Provide the [X, Y] coordinate of the cell's center where the given text is located.  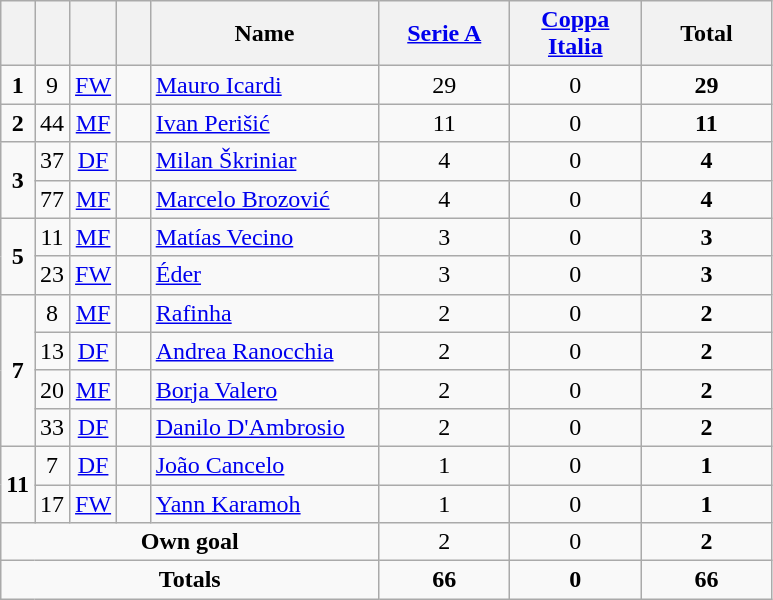
23 [52, 275]
João Cancelo [264, 465]
Matías Vecino [264, 237]
Marcelo Brozović [264, 199]
Éder [264, 275]
Mauro Icardi [264, 85]
Name [264, 34]
Total [706, 34]
17 [52, 503]
Own goal [190, 542]
Milan Škriniar [264, 161]
44 [52, 123]
13 [52, 351]
20 [52, 389]
33 [52, 427]
Borja Valero [264, 389]
5 [18, 256]
Totals [190, 580]
Danilo D'Ambrosio [264, 427]
8 [52, 313]
9 [52, 85]
Ivan Perišić [264, 123]
Andrea Ranocchia [264, 351]
77 [52, 199]
Coppa Italia [576, 34]
Serie A [444, 34]
Yann Karamoh [264, 503]
37 [52, 161]
Rafinha [264, 313]
